For the text-containing cell, return its midpoint in (x, y) coordinate format. 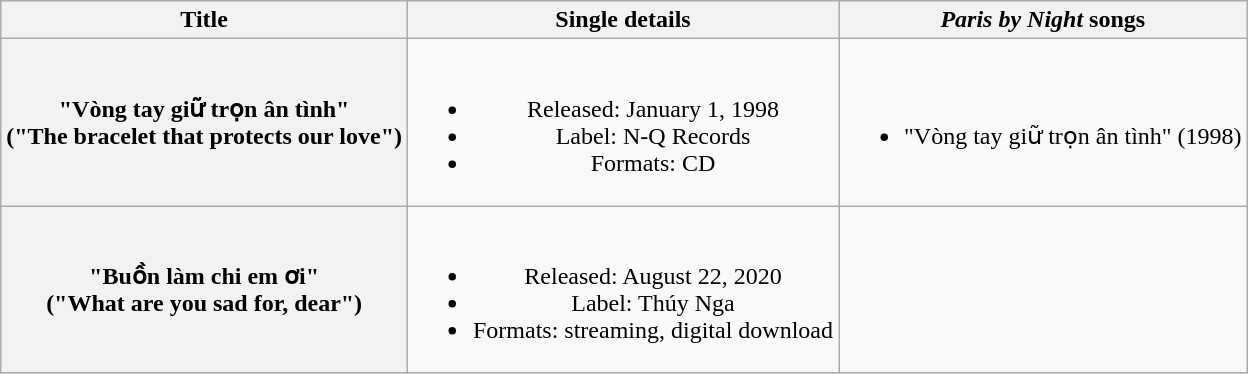
Title (204, 20)
"Vòng tay giữ trọn ân tình" (1998) (1042, 122)
"Buồn làm chi em ơi"("What are you sad for, dear") (204, 290)
Single details (622, 20)
"Vòng tay giữ trọn ân tình"("The bracelet that protects our love") (204, 122)
Released: January 1, 1998Label: N-Q RecordsFormats: CD (622, 122)
Paris by Night songs (1042, 20)
Released: August 22, 2020Label: Thúy NgaFormats: streaming, digital download (622, 290)
